Return the [x, y] coordinate for the center point of the cell that contains the specified text.  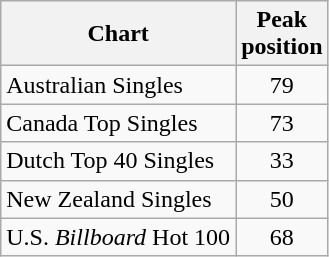
79 [282, 85]
Dutch Top 40 Singles [118, 161]
Chart [118, 34]
Australian Singles [118, 85]
68 [282, 237]
73 [282, 123]
Peakposition [282, 34]
33 [282, 161]
U.S. Billboard Hot 100 [118, 237]
50 [282, 199]
Canada Top Singles [118, 123]
New Zealand Singles [118, 199]
